Return (X, Y) of the center of cell containing provided text 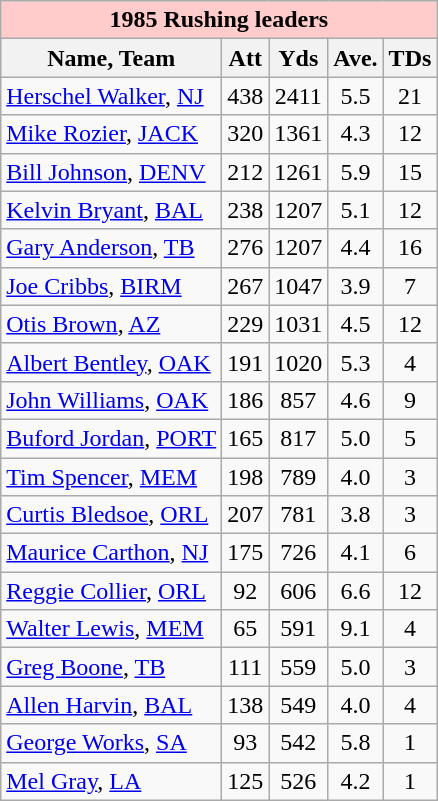
Mike Rozier, JACK (112, 134)
Buford Jordan, PORT (112, 438)
9.1 (356, 629)
817 (298, 438)
4.2 (356, 781)
781 (298, 515)
1261 (298, 172)
186 (246, 400)
Bill Johnson, DENV (112, 172)
4.1 (356, 553)
789 (298, 477)
276 (246, 248)
165 (246, 438)
Curtis Bledsoe, ORL (112, 515)
3.9 (356, 286)
6.6 (356, 591)
7 (410, 286)
198 (246, 477)
Reggie Collier, ORL (112, 591)
1047 (298, 286)
George Works, SA (112, 743)
267 (246, 286)
542 (298, 743)
2411 (298, 96)
111 (246, 667)
207 (246, 515)
526 (298, 781)
175 (246, 553)
125 (246, 781)
16 (410, 248)
4.3 (356, 134)
238 (246, 210)
559 (298, 667)
5 (410, 438)
5.5 (356, 96)
Att (246, 58)
1020 (298, 362)
Greg Boone, TB (112, 667)
5.1 (356, 210)
138 (246, 705)
3.8 (356, 515)
Yds (298, 58)
191 (246, 362)
Albert Bentley, OAK (112, 362)
549 (298, 705)
Otis Brown, AZ (112, 324)
5.3 (356, 362)
6 (410, 553)
Ave. (356, 58)
21 (410, 96)
9 (410, 400)
Gary Anderson, TB (112, 248)
TDs (410, 58)
591 (298, 629)
1985 Rushing leaders (219, 20)
92 (246, 591)
Walter Lewis, MEM (112, 629)
4.5 (356, 324)
4.4 (356, 248)
93 (246, 743)
John Williams, OAK (112, 400)
4.6 (356, 400)
Maurice Carthon, NJ (112, 553)
5.9 (356, 172)
857 (298, 400)
Joe Cribbs, BIRM (112, 286)
1031 (298, 324)
Mel Gray, LA (112, 781)
Tim Spencer, MEM (112, 477)
726 (298, 553)
606 (298, 591)
65 (246, 629)
1361 (298, 134)
229 (246, 324)
320 (246, 134)
438 (246, 96)
15 (410, 172)
5.8 (356, 743)
Allen Harvin, BAL (112, 705)
Herschel Walker, NJ (112, 96)
Kelvin Bryant, BAL (112, 210)
Name, Team (112, 58)
212 (246, 172)
